Output the [x, y] coordinate of the center of the cell containing the given text.  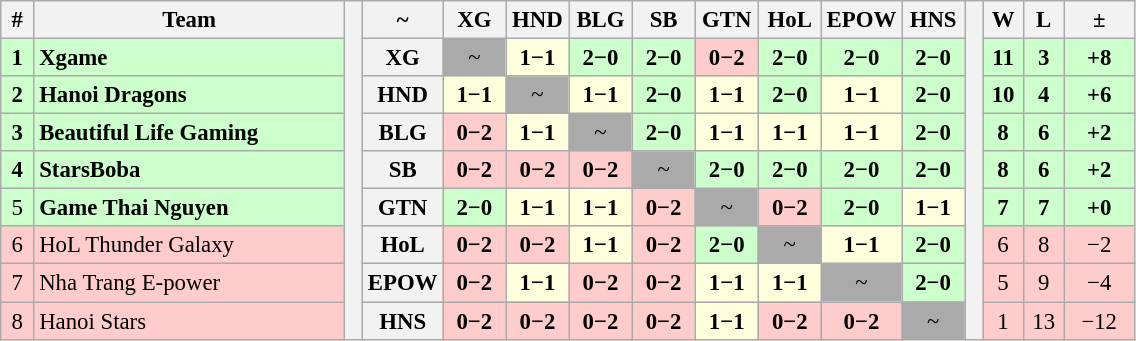
2 [18, 95]
W [1004, 20]
+0 [1100, 208]
9 [1044, 283]
L [1044, 20]
Beautiful Life Gaming [190, 133]
13 [1044, 321]
+8 [1100, 58]
Game Thai Nguyen [190, 208]
+6 [1100, 95]
HoL Thunder Galaxy [190, 245]
Xgame [190, 58]
± [1100, 20]
StarsBoba [190, 170]
10 [1004, 95]
−2 [1100, 245]
Team [190, 20]
# [18, 20]
−4 [1100, 283]
−12 [1100, 321]
Hanoi Stars [190, 321]
Hanoi Dragons [190, 95]
Nha Trang E-power [190, 283]
11 [1004, 58]
